Search for the cell housing the specified text and yield its [X, Y] center coordinate. 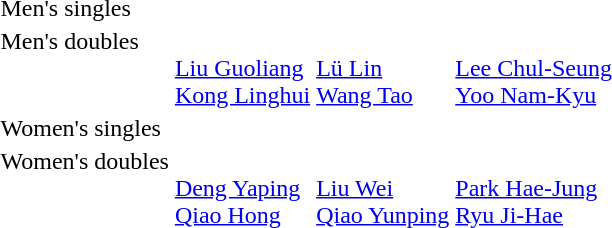
Liu GuoliangKong Linghui [242, 68]
Lü LinWang Tao [383, 68]
